Provide the (X, Y) coordinate of the cell's center where the given text is located.  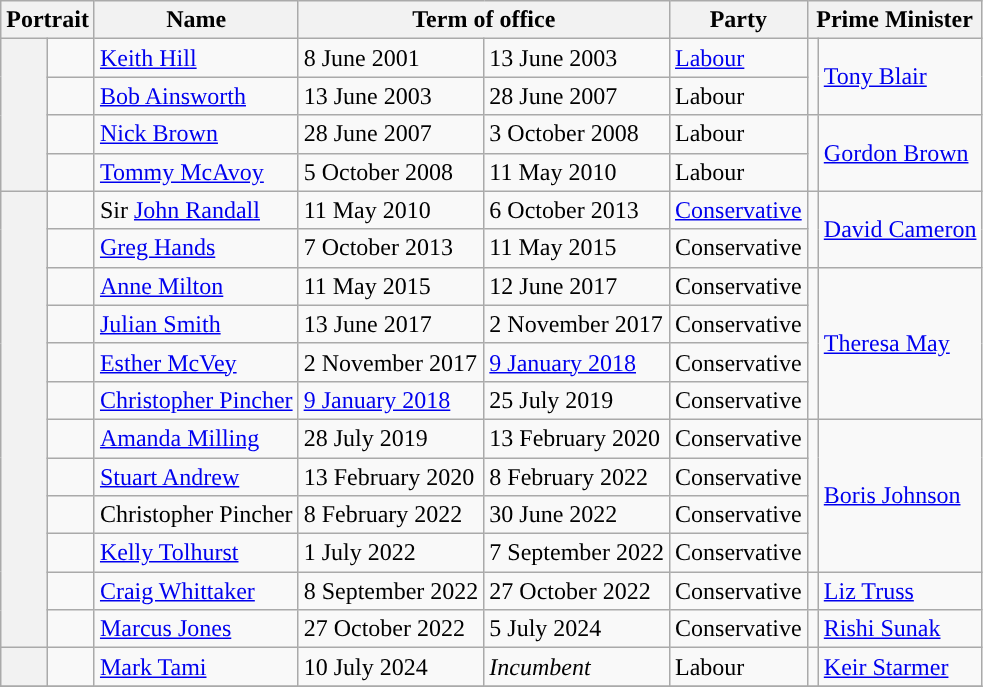
Keith Hill (196, 58)
5 July 2024 (577, 629)
Rishi Sunak (900, 629)
Name (196, 20)
7 October 2013 (391, 248)
Greg Hands (196, 248)
13 June 2017 (391, 324)
Portrait (48, 20)
5 October 2008 (391, 172)
8 September 2022 (391, 591)
Julian Smith (196, 324)
Craig Whittaker (196, 591)
1 July 2022 (391, 553)
Sir John Randall (196, 210)
28 July 2019 (391, 438)
Marcus Jones (196, 629)
25 July 2019 (577, 400)
Liz Truss (900, 591)
Amanda Milling (196, 438)
David Cameron (900, 229)
Kelly Tolhurst (196, 553)
Term of office (484, 20)
Bob Ainsworth (196, 96)
Keir Starmer (900, 667)
Mark Tami (196, 667)
Esther McVey (196, 362)
30 June 2022 (577, 515)
8 June 2001 (391, 58)
3 October 2008 (577, 134)
Theresa May (900, 343)
Tommy McAvoy (196, 172)
6 October 2013 (577, 210)
12 June 2017 (577, 286)
Nick Brown (196, 134)
Boris Johnson (900, 495)
7 September 2022 (577, 553)
Stuart Andrew (196, 477)
Incumbent (577, 667)
Party (739, 20)
10 July 2024 (391, 667)
Gordon Brown (900, 153)
Anne Milton (196, 286)
Prime Minister (894, 20)
Tony Blair (900, 77)
